Scan for the cell matching the given text and deliver its [X, Y] coordinate at center. 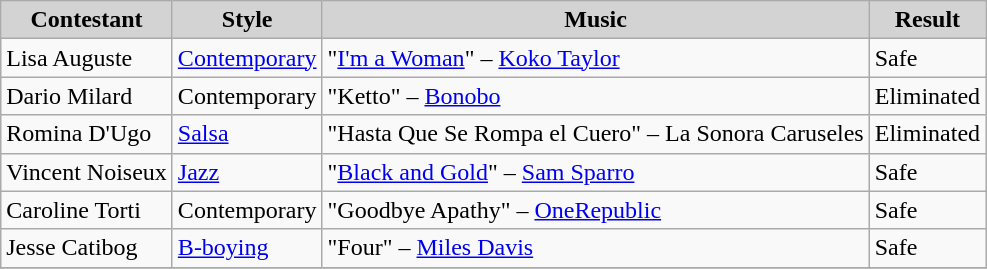
Dario Milard [87, 96]
"Black and Gold" – Sam Sparro [596, 172]
Jazz [247, 172]
Lisa Auguste [87, 58]
Caroline Torti [87, 210]
Salsa [247, 134]
B-boying [247, 248]
"Goodbye Apathy" – OneRepublic [596, 210]
"Four" – Miles Davis [596, 248]
"Ketto" – Bonobo [596, 96]
Vincent Noiseux [87, 172]
Style [247, 20]
Result [927, 20]
Jesse Catibog [87, 248]
"I'm a Woman" – Koko Taylor [596, 58]
Music [596, 20]
"Hasta Que Se Rompa el Cuero" – La Sonora Caruseles [596, 134]
Contestant [87, 20]
Romina D'Ugo [87, 134]
